Scan for the cell matching the given text and deliver its [x, y] coordinate at center. 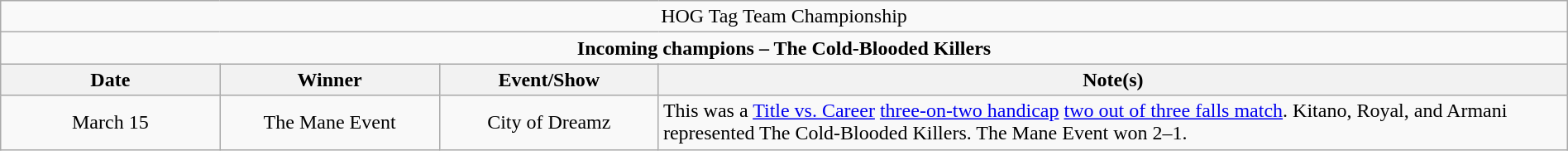
Date [111, 80]
Winner [329, 80]
Incoming champions – The Cold-Blooded Killers [784, 48]
March 15 [111, 123]
HOG Tag Team Championship [784, 17]
Event/Show [549, 80]
City of Dreamz [549, 123]
Note(s) [1113, 80]
The Mane Event [329, 123]
